Output the (x, y) coordinate of the center of the cell containing the given text.  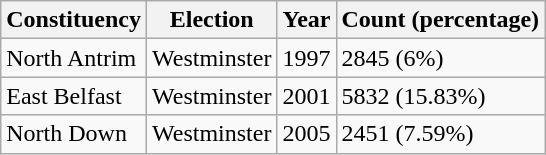
Constituency (74, 20)
5832 (15.83%) (440, 96)
2001 (306, 96)
2005 (306, 134)
East Belfast (74, 96)
North Antrim (74, 58)
2845 (6%) (440, 58)
Year (306, 20)
Election (211, 20)
Count (percentage) (440, 20)
1997 (306, 58)
North Down (74, 134)
2451 (7.59%) (440, 134)
